Identify which cell holds the provided text, then report its (x, y) central coordinate. 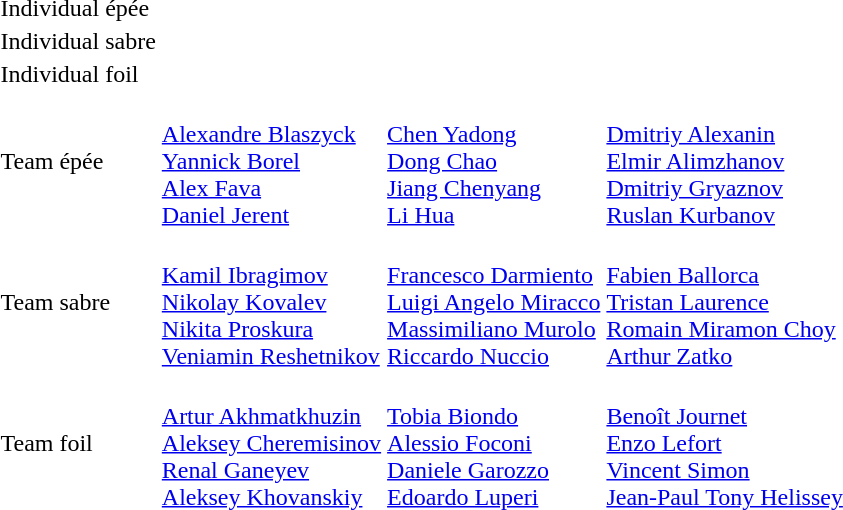
Alexandre BlaszyckYannick BorelAlex FavaDaniel Jerent (271, 161)
Chen YadongDong ChaoJiang ChenyangLi Hua (494, 161)
Kamil IbragimovNikolay KovalevNikita ProskuraVeniamin Reshetnikov (271, 302)
Francesco DarmientoLuigi Angelo MiraccoMassimiliano MuroloRiccardo Nuccio (494, 302)
